Output the [X, Y] coordinate of the center of the cell containing the given text.  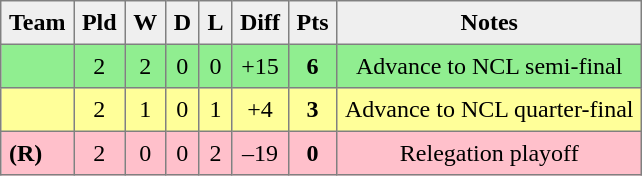
D [182, 23]
(R) [38, 153]
+15 [260, 66]
Advance to NCL quarter-final [490, 110]
+4 [260, 110]
Diff [260, 23]
W [145, 23]
Team [38, 23]
3 [312, 110]
L [216, 23]
6 [312, 66]
Advance to NCL semi-final [490, 66]
Relegation playoff [490, 153]
Notes [490, 23]
Pld [100, 23]
–19 [260, 153]
Pts [312, 23]
